For the text-containing cell, return its midpoint in (x, y) coordinate format. 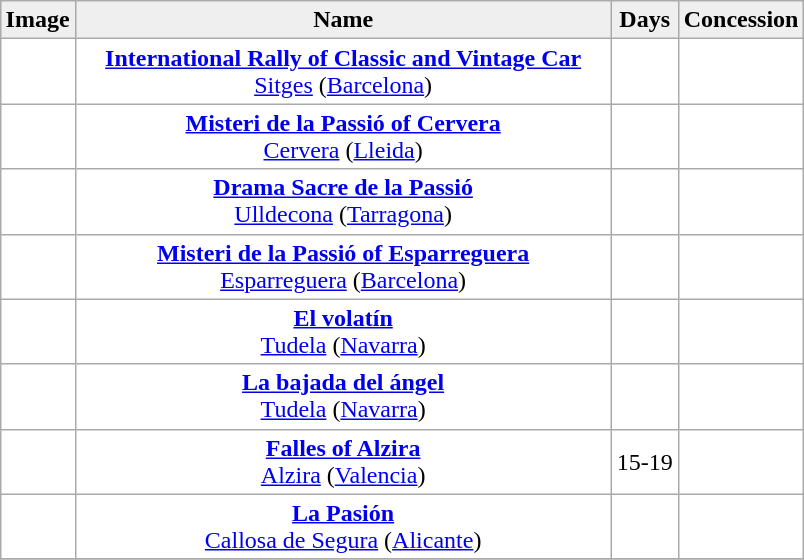
Falles of AlziraAlzira (Valencia) (343, 462)
La PasiónCallosa de Segura (Alicante) (343, 526)
El volatínTudela (Navarra) (343, 332)
International Rally of Classic and Vintage CarSitges (Barcelona) (343, 72)
15-19 (644, 462)
Days (644, 20)
Misteri de la Passió of CerveraCervera (Lleida) (343, 136)
Image (38, 20)
Name (343, 20)
La bajada del ángelTudela (Navarra) (343, 396)
Misteri de la Passió of EsparregueraEsparreguera (Barcelona) (343, 266)
Drama Sacre de la PassióUlldecona (Tarragona) (343, 202)
Concession (741, 20)
